Search for the cell housing the specified text and yield its (X, Y) center coordinate. 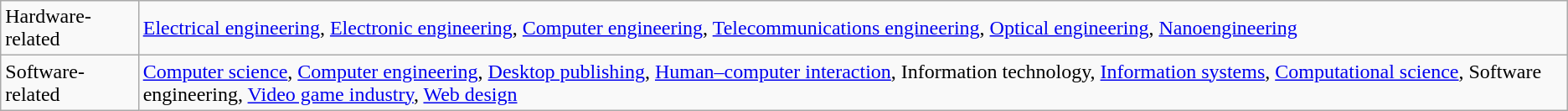
Hardware-related (70, 29)
Electrical engineering, Electronic engineering, Computer engineering, Telecommunications engineering, Optical engineering, Nanoengineering (853, 29)
Software-related (70, 82)
